Pinpoint the cell where the given text exists, returning its [x, y] midpoint coordinate. 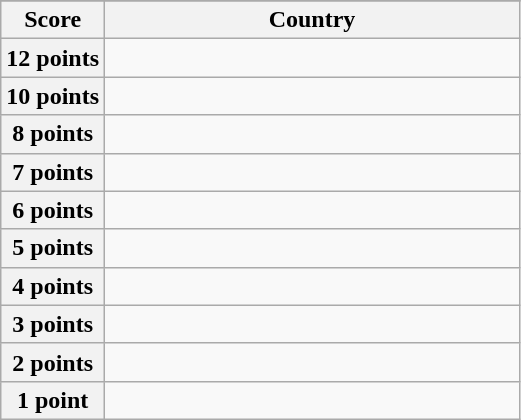
7 points [53, 172]
5 points [53, 248]
Score [53, 20]
8 points [53, 134]
4 points [53, 286]
1 point [53, 400]
Country [312, 20]
6 points [53, 210]
3 points [53, 324]
2 points [53, 362]
10 points [53, 96]
12 points [53, 58]
